Return the (x, y) coordinate for the center point of the cell that contains the specified text.  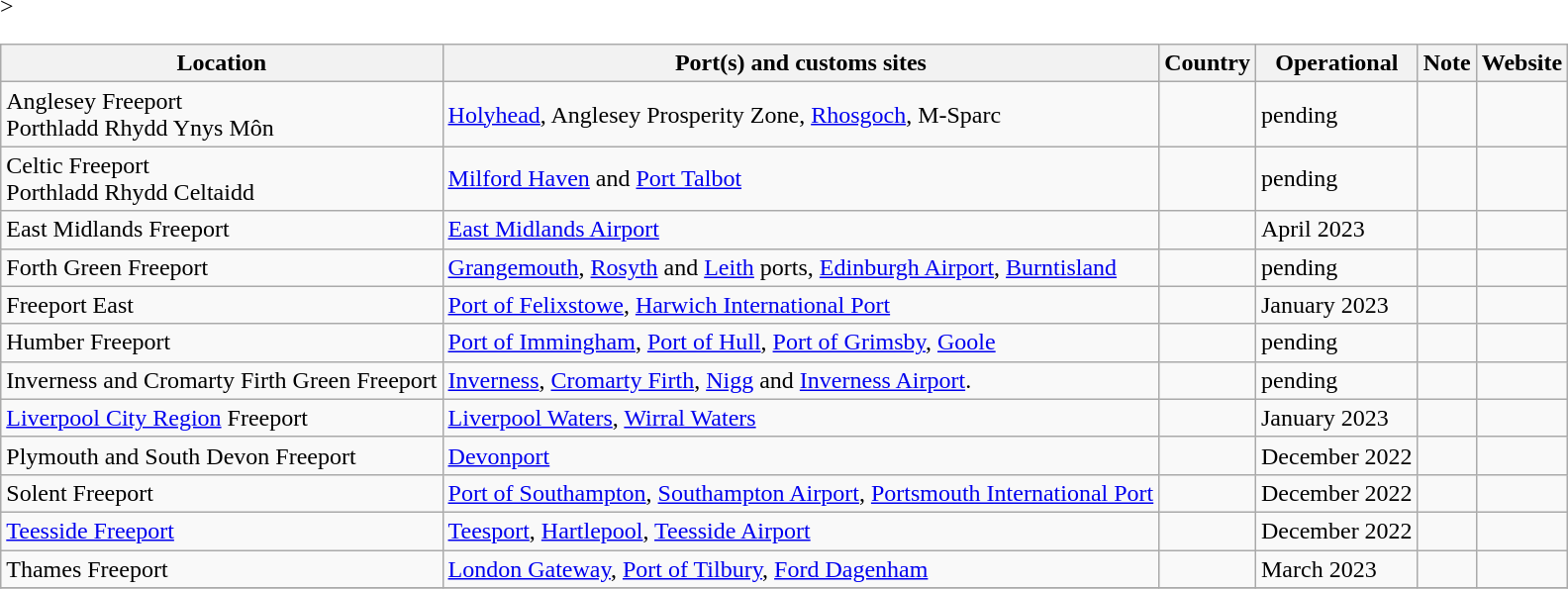
Teesport, Hartlepool, Teesside Airport (801, 531)
Liverpool City Region Freeport (222, 418)
Port of Southampton, Southampton Airport, Portsmouth International Port (801, 493)
Operational (1336, 63)
East Midlands Airport (801, 230)
Teesside Freeport (222, 531)
Inverness and Cromarty Firth Green Freeport (222, 380)
Country (1208, 63)
Humber Freeport (222, 343)
East Midlands Freeport (222, 230)
Freeport East (222, 305)
Milford Haven and Port Talbot (801, 178)
Devonport (801, 455)
Grangemouth, Rosyth and Leith ports, Edinburgh Airport, Burntisland (801, 267)
Port(s) and customs sites (801, 63)
Plymouth and South Devon Freeport (222, 455)
Forth Green Freeport (222, 267)
April 2023 (1336, 230)
Website (1521, 63)
Inverness, Cromarty Firth, Nigg and Inverness Airport. (801, 380)
March 2023 (1336, 569)
London Gateway, Port of Tilbury, Ford Dagenham (801, 569)
Anglesey Freeport Porthladd Rhydd Ynys Môn (222, 115)
Port of Immingham, Port of Hull, Port of Grimsby, Goole (801, 343)
Note (1447, 63)
Port of Felixstowe, Harwich International Port (801, 305)
Holyhead, Anglesey Prosperity Zone, Rhosgoch, M-Sparc (801, 115)
Location (222, 63)
Thames Freeport (222, 569)
Celtic Freeport Porthladd Rhydd Celtaidd (222, 178)
Liverpool Waters, Wirral Waters (801, 418)
Solent Freeport (222, 493)
